Capture the cell that displays the provided text and extract its (X, Y) central coordinate. 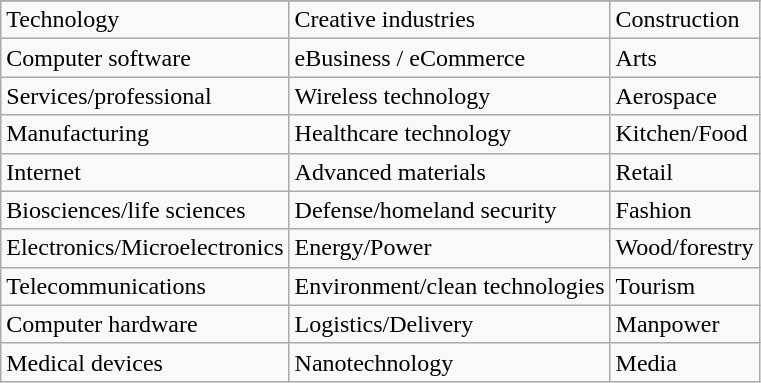
Retail (684, 172)
Wood/forestry (684, 248)
Kitchen/Food (684, 134)
Services/professional (145, 96)
Defense/homeland security (450, 210)
Tourism (684, 286)
Aerospace (684, 96)
Manufacturing (145, 134)
Construction (684, 20)
Energy/Power (450, 248)
Internet (145, 172)
Arts (684, 58)
Logistics/Delivery (450, 324)
Wireless technology (450, 96)
Computer hardware (145, 324)
Environment/clean technologies (450, 286)
Biosciences/life sciences (145, 210)
Technology (145, 20)
eBusiness / eCommerce (450, 58)
Creative industries (450, 20)
Fashion (684, 210)
Nanotechnology (450, 362)
Computer software (145, 58)
Telecommunications (145, 286)
Electronics/Microelectronics (145, 248)
Manpower (684, 324)
Medical devices (145, 362)
Healthcare technology (450, 134)
Advanced materials (450, 172)
Media (684, 362)
